Find where the given text appears and provide that cell's center as [X, Y] coordinate. 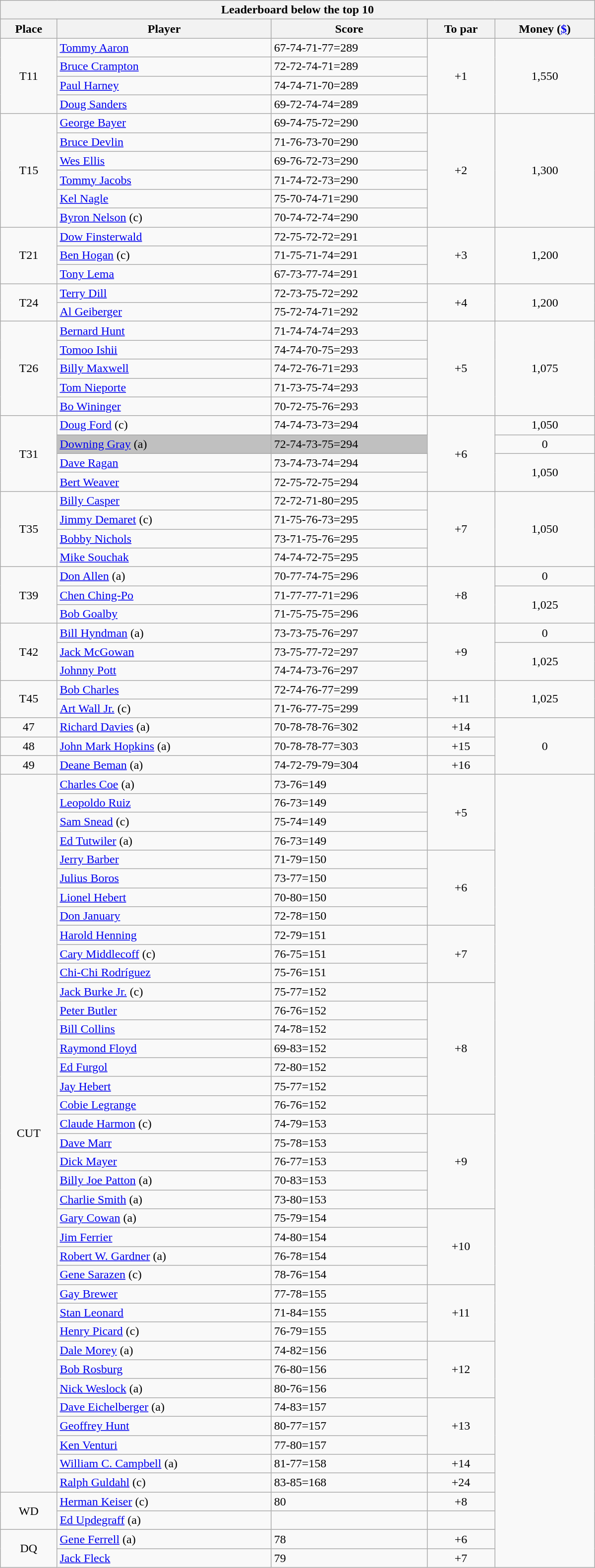
Bo Wininger [164, 406]
Geoffrey Hunt [164, 1426]
Johnny Pott [164, 671]
72-72-71-80=295 [349, 501]
47 [29, 727]
71-84=155 [349, 1313]
+10 [461, 1247]
+3 [461, 255]
67-74-71-77=289 [349, 48]
Claude Harmon (c) [164, 1124]
Sam Snead (c) [164, 821]
George Bayer [164, 123]
75-70-74-71=290 [349, 198]
73-76=149 [349, 784]
Don January [164, 916]
Leopoldo Ruiz [164, 803]
71-75-75-75=296 [349, 614]
74-74-70-75=293 [349, 350]
T45 [29, 699]
72-79=151 [349, 935]
74-72-79-79=304 [349, 765]
+2 [461, 170]
75-78=153 [349, 1142]
72-75-72-75=294 [349, 482]
+13 [461, 1426]
78-76=154 [349, 1275]
Ben Hogan (c) [164, 255]
Jay Hebert [164, 1086]
Kel Nagle [164, 198]
+15 [461, 746]
Gene Sarazen (c) [164, 1275]
70-72-75-76=293 [349, 406]
74-83=157 [349, 1407]
T26 [29, 369]
77-80=157 [349, 1445]
Jimmy Demaret (c) [164, 519]
Score [349, 29]
70-80=150 [349, 897]
+1 [461, 76]
48 [29, 746]
69-83=152 [349, 1048]
William C. Campbell (a) [164, 1464]
49 [29, 765]
Herman Keiser (c) [164, 1502]
70-78-78-76=302 [349, 727]
Jim Ferrier [164, 1237]
73-77=150 [349, 878]
DQ [29, 1549]
Billy Maxwell [164, 369]
80-76=156 [349, 1388]
Bernard Hunt [164, 331]
CUT [29, 1133]
+4 [461, 303]
70-83=153 [349, 1181]
79 [349, 1558]
To par [461, 29]
T15 [29, 170]
Wes Ellis [164, 161]
Ralph Guldahl (c) [164, 1483]
Dick Mayer [164, 1162]
Money ($) [544, 29]
74-79=153 [349, 1124]
76-79=155 [349, 1331]
72-80=152 [349, 1067]
73-73-75-76=297 [349, 633]
Ed Furgol [164, 1067]
Robert W. Gardner (a) [164, 1256]
Art Wall Jr. (c) [164, 708]
Charles Coe (a) [164, 784]
Jack McGowan [164, 652]
Chen Ching-Po [164, 595]
Gay Brewer [164, 1294]
75-79=154 [349, 1218]
Bob Goalby [164, 614]
71-77-77-71=296 [349, 595]
John Mark Hopkins (a) [164, 746]
Bill Collins [164, 1029]
72-72-74-71=289 [349, 66]
Harold Henning [164, 935]
74-78=152 [349, 1029]
+12 [461, 1369]
Ken Venturi [164, 1445]
71-75-71-74=291 [349, 255]
Leaderboard below the top 10 [297, 10]
80-77=157 [349, 1426]
76-77=153 [349, 1162]
Billy Joe Patton (a) [164, 1181]
74-72-76-71=293 [349, 369]
Doug Ford (c) [164, 425]
Dale Morey (a) [164, 1350]
Chi-Chi Rodríguez [164, 973]
Downing Gray (a) [164, 444]
T31 [29, 453]
73-75-77-72=297 [349, 652]
71-79=150 [349, 860]
Jack Burke Jr. (c) [164, 992]
Dave Ragan [164, 463]
Bobby Nichols [164, 538]
Doug Sanders [164, 104]
Bruce Crampton [164, 66]
71-75-76-73=295 [349, 519]
Lionel Hebert [164, 897]
Henry Picard (c) [164, 1331]
Ed Tutwiler (a) [164, 841]
Ed Updegraff (a) [164, 1520]
Bob Charles [164, 690]
T24 [29, 303]
74-82=156 [349, 1350]
1,075 [544, 369]
Tomoo Ishii [164, 350]
Nick Weslock (a) [164, 1388]
Bert Weaver [164, 482]
74-74-73-73=294 [349, 425]
Julius Boros [164, 878]
75-74=149 [349, 821]
T42 [29, 652]
69-74-75-72=290 [349, 123]
Bruce Devlin [164, 142]
81-77=158 [349, 1464]
71-76-77-75=299 [349, 708]
70-78-78-77=303 [349, 746]
72-74-76-77=299 [349, 690]
73-74-73-74=294 [349, 463]
69-76-72-73=290 [349, 161]
Dow Finsterwald [164, 237]
Raymond Floyd [164, 1048]
Bill Hyndman (a) [164, 633]
Place [29, 29]
74-74-71-70=289 [349, 85]
Jack Fleck [164, 1558]
Peter Butler [164, 1010]
72-73-75-72=292 [349, 293]
Tom Nieporte [164, 387]
Cary Middlecoff (c) [164, 954]
Mike Souchak [164, 558]
75-72-74-71=292 [349, 312]
76-78=154 [349, 1256]
Paul Harney [164, 85]
Richard Davies (a) [164, 727]
77-78=155 [349, 1294]
Stan Leonard [164, 1313]
67-73-77-74=291 [349, 274]
Tony Lema [164, 274]
Byron Nelson (c) [164, 217]
Deane Beman (a) [164, 765]
Terry Dill [164, 293]
Al Geiberger [164, 312]
Dave Eichelberger (a) [164, 1407]
70-74-72-74=290 [349, 217]
83-85=168 [349, 1483]
71-76-73-70=290 [349, 142]
76-75=151 [349, 954]
72-74-73-75=294 [349, 444]
Dave Marr [164, 1142]
74-80=154 [349, 1237]
Gary Cowan (a) [164, 1218]
1,550 [544, 76]
80 [349, 1502]
T21 [29, 255]
Cobie Legrange [164, 1105]
Gene Ferrell (a) [164, 1539]
Bob Rosburg [164, 1369]
72-75-72-72=291 [349, 237]
1,300 [544, 170]
T11 [29, 76]
+16 [461, 765]
+24 [461, 1483]
Player [164, 29]
73-71-75-76=295 [349, 538]
70-77-74-75=296 [349, 576]
Jerry Barber [164, 860]
71-74-72-73=290 [349, 180]
71-74-74-74=293 [349, 331]
Tommy Jacobs [164, 180]
78 [349, 1539]
Tommy Aaron [164, 48]
Don Allen (a) [164, 576]
72-78=150 [349, 916]
T35 [29, 529]
T39 [29, 595]
Charlie Smith (a) [164, 1199]
76-80=156 [349, 1369]
69-72-74-74=289 [349, 104]
74-74-72-75=295 [349, 558]
73-80=153 [349, 1199]
71-73-75-74=293 [349, 387]
Billy Casper [164, 501]
75-76=151 [349, 973]
WD [29, 1511]
74-74-73-76=297 [349, 671]
